Return [X, Y] of the center of cell containing provided text 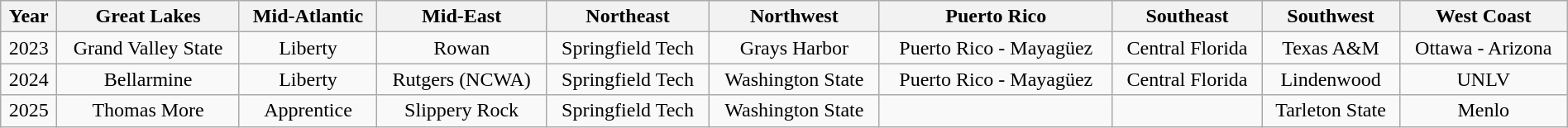
Year [29, 17]
2023 [29, 48]
Southwest [1331, 17]
Mid-Atlantic [308, 17]
Rutgers (NCWA) [461, 79]
Rowan [461, 48]
Apprentice [308, 111]
Grays Harbor [794, 48]
Northeast [629, 17]
Puerto Rico [996, 17]
2025 [29, 111]
Tarleton State [1331, 111]
West Coast [1484, 17]
Great Lakes [149, 17]
Grand Valley State [149, 48]
Lindenwood [1331, 79]
Menlo [1484, 111]
Bellarmine [149, 79]
Mid-East [461, 17]
Thomas More [149, 111]
Ottawa - Arizona [1484, 48]
2024 [29, 79]
Northwest [794, 17]
Texas A&M [1331, 48]
Slippery Rock [461, 111]
UNLV [1484, 79]
Southeast [1188, 17]
